Identify which cell holds the provided text, then report its (X, Y) central coordinate. 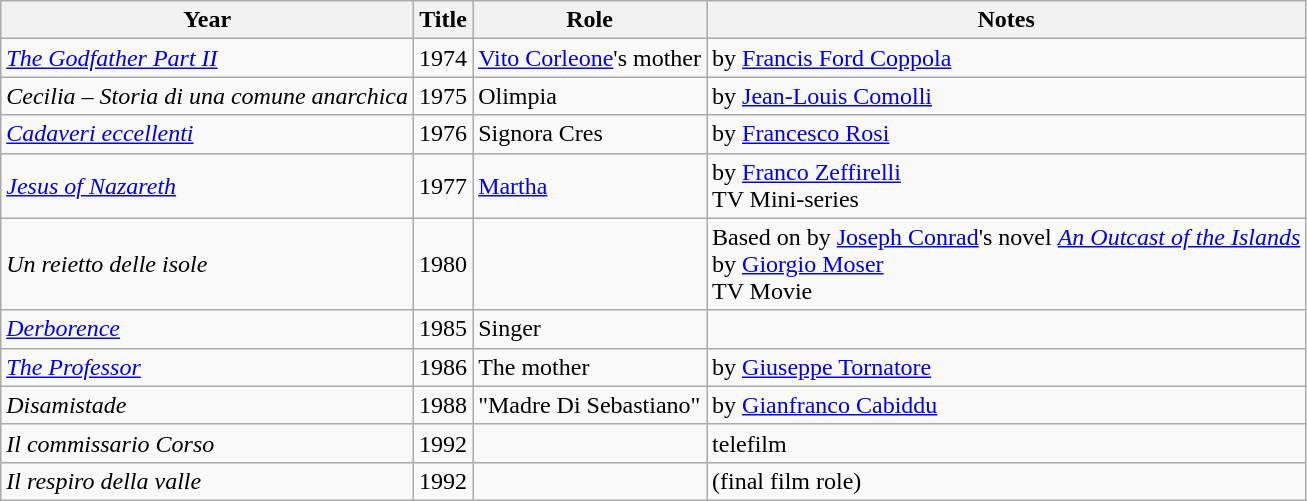
Signora Cres (590, 134)
1985 (444, 329)
Derborence (208, 329)
Disamistade (208, 405)
Il respiro della valle (208, 481)
Vito Corleone's mother (590, 58)
by Francis Ford Coppola (1006, 58)
Year (208, 20)
Jesus of Nazareth (208, 186)
Olimpia (590, 96)
1988 (444, 405)
1975 (444, 96)
1977 (444, 186)
by Franco ZeffirelliTV Mini-series (1006, 186)
The Godfather Part II (208, 58)
Title (444, 20)
"Madre Di Sebastiano" (590, 405)
Cadaveri eccellenti (208, 134)
Il commissario Corso (208, 443)
The mother (590, 367)
Cecilia – Storia di una comune anarchica (208, 96)
1976 (444, 134)
Martha (590, 186)
Notes (1006, 20)
by Gianfranco Cabiddu (1006, 405)
Singer (590, 329)
by Giuseppe Tornatore (1006, 367)
Based on by Joseph Conrad's novel An Outcast of the Islandsby Giorgio MoserTV Movie (1006, 264)
Role (590, 20)
Un reietto delle isole (208, 264)
telefilm (1006, 443)
by Francesco Rosi (1006, 134)
1980 (444, 264)
The Professor (208, 367)
1986 (444, 367)
(final film role) (1006, 481)
by Jean-Louis Comolli (1006, 96)
1974 (444, 58)
